Output the [x, y] coordinate of the center of the cell containing the given text.  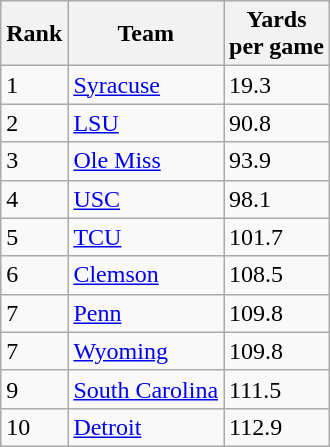
LSU [146, 123]
2 [34, 123]
1 [34, 85]
Team [146, 34]
Rank [34, 34]
98.1 [277, 199]
101.7 [277, 237]
9 [34, 389]
90.8 [277, 123]
108.5 [277, 275]
6 [34, 275]
93.9 [277, 161]
19.3 [277, 85]
Ole Miss [146, 161]
South Carolina [146, 389]
112.9 [277, 427]
Yardsper game [277, 34]
111.5 [277, 389]
4 [34, 199]
TCU [146, 237]
5 [34, 237]
USC [146, 199]
Syracuse [146, 85]
Wyoming [146, 351]
3 [34, 161]
Clemson [146, 275]
Penn [146, 313]
Detroit [146, 427]
10 [34, 427]
